Extract the (x, y) coordinate from the center of the cell holding the provided text.  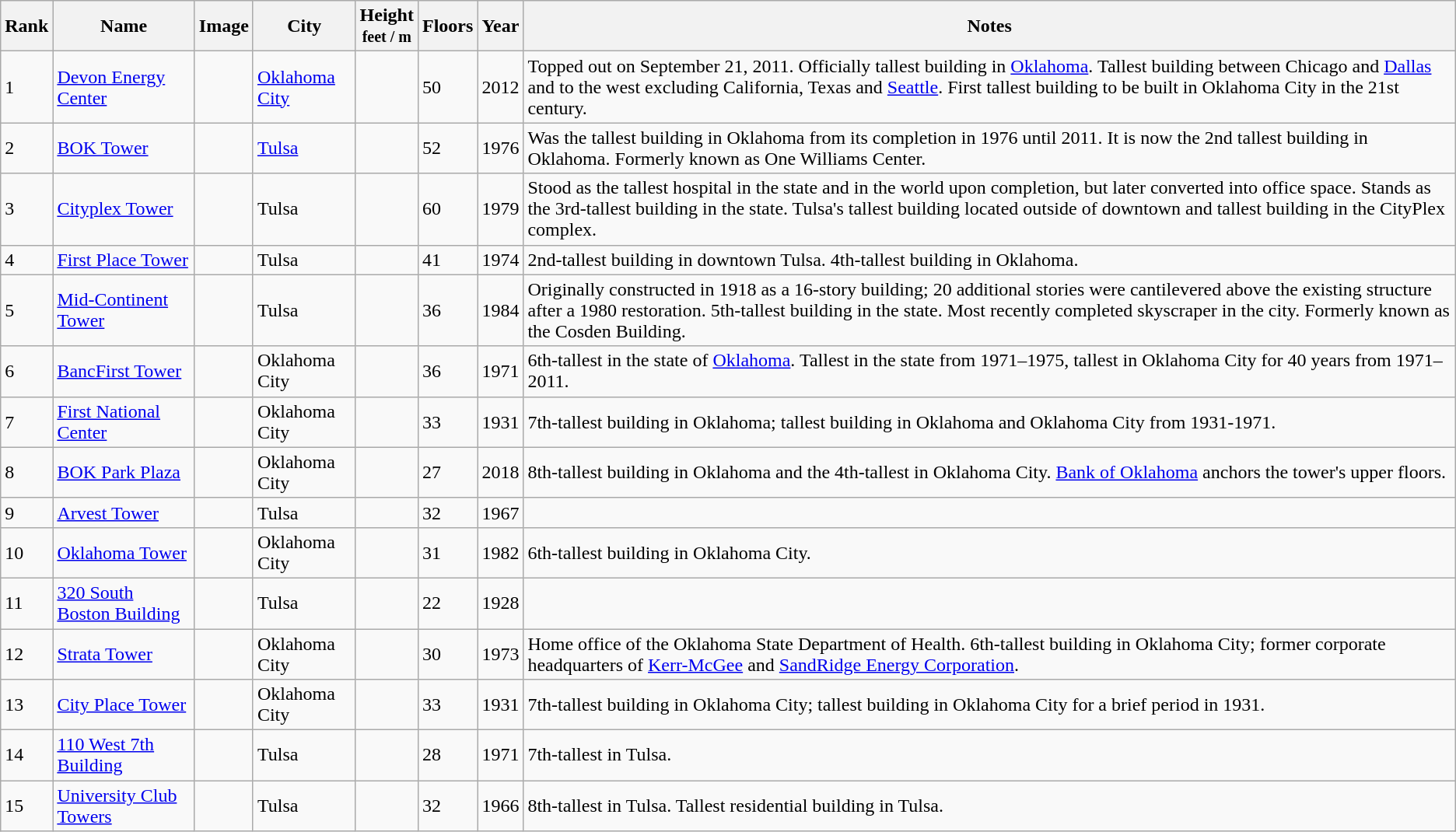
27 (447, 473)
City Place Tower (124, 704)
11 (26, 603)
Year (501, 26)
First National Center (124, 421)
Oklahoma Tower (124, 552)
31 (447, 552)
BOK Tower (124, 148)
28 (447, 756)
2 (26, 148)
BOK Park Plaza (124, 473)
10 (26, 552)
University Club Towers (124, 806)
Heightfeet / m (387, 26)
Image (224, 26)
7th-tallest building in Oklahoma City; tallest building in Oklahoma City for a brief period in 1931. (989, 704)
Cityplex Tower (124, 209)
5 (26, 310)
1984 (501, 310)
320 South Boston Building (124, 603)
52 (447, 148)
7th-tallest building in Oklahoma; tallest building in Oklahoma and Oklahoma City from 1931-1971. (989, 421)
Floors (447, 26)
1966 (501, 806)
7th-tallest in Tulsa. (989, 756)
1973 (501, 653)
12 (26, 653)
22 (447, 603)
Devon Energy Center (124, 87)
1928 (501, 603)
1974 (501, 260)
Arvest Tower (124, 512)
6 (26, 372)
City (304, 26)
13 (26, 704)
14 (26, 756)
8th-tallest in Tulsa. Tallest residential building in Tulsa. (989, 806)
2018 (501, 473)
Strata Tower (124, 653)
1967 (501, 512)
9 (26, 512)
First Place Tower (124, 260)
Rank (26, 26)
2nd-tallest building in downtown Tulsa. 4th-tallest building in Oklahoma. (989, 260)
Name (124, 26)
30 (447, 653)
Mid-Continent Tower (124, 310)
15 (26, 806)
1 (26, 87)
3 (26, 209)
7 (26, 421)
6th-tallest building in Oklahoma City. (989, 552)
2012 (501, 87)
110 West 7th Building (124, 756)
Notes (989, 26)
8 (26, 473)
41 (447, 260)
4 (26, 260)
8th-tallest building in Oklahoma and the 4th-tallest in Oklahoma City. Bank of Oklahoma anchors the tower's upper floors. (989, 473)
1982 (501, 552)
BancFirst Tower (124, 372)
60 (447, 209)
1976 (501, 148)
6th-tallest in the state of Oklahoma. Tallest in the state from 1971–1975, tallest in Oklahoma City for 40 years from 1971–2011. (989, 372)
1979 (501, 209)
50 (447, 87)
